Output the [X, Y] coordinate of the center of the cell containing the given text.  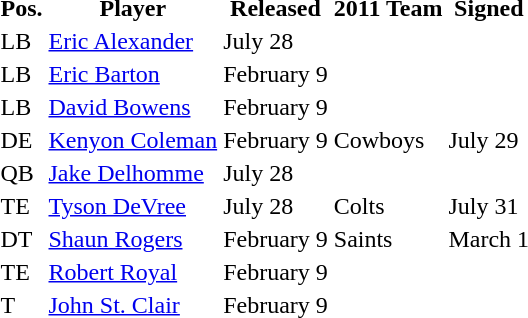
Robert Royal [133, 272]
Eric Barton [133, 74]
Saints [388, 239]
Colts [388, 206]
Tyson DeVree [133, 206]
Shaun Rogers [133, 239]
Eric Alexander [133, 41]
Kenyon Coleman [133, 140]
Jake Delhomme [133, 173]
Cowboys [388, 140]
David Bowens [133, 107]
